Provide the [x, y] coordinate of the cell's center where the given text is located.  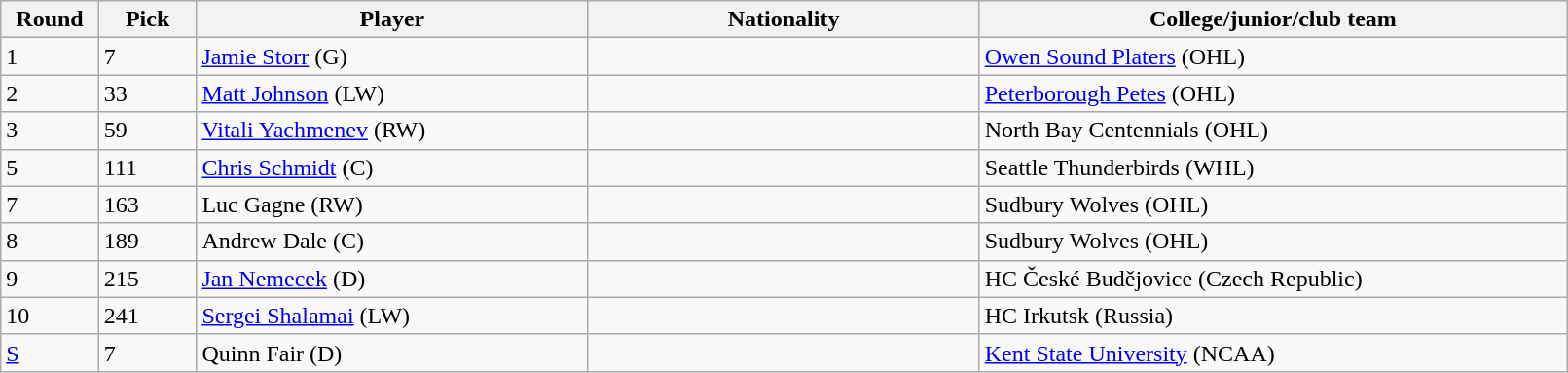
Seattle Thunderbirds (WHL) [1273, 168]
S [51, 353]
HC České Budějovice (Czech Republic) [1273, 279]
Vitali Yachmenev (RW) [392, 131]
Luc Gagne (RW) [392, 205]
1 [51, 56]
215 [148, 279]
North Bay Centennials (OHL) [1273, 131]
Jan Nemecek (D) [392, 279]
Quinn Fair (D) [392, 353]
Andrew Dale (C) [392, 242]
241 [148, 316]
Nationality [784, 19]
111 [148, 168]
3 [51, 131]
33 [148, 93]
Sergei Shalamai (LW) [392, 316]
Chris Schmidt (C) [392, 168]
Peterborough Petes (OHL) [1273, 93]
Jamie Storr (G) [392, 56]
Matt Johnson (LW) [392, 93]
Player [392, 19]
163 [148, 205]
9 [51, 279]
Round [51, 19]
8 [51, 242]
2 [51, 93]
College/junior/club team [1273, 19]
59 [148, 131]
HC Irkutsk (Russia) [1273, 316]
189 [148, 242]
Kent State University (NCAA) [1273, 353]
Pick [148, 19]
Owen Sound Platers (OHL) [1273, 56]
5 [51, 168]
10 [51, 316]
